Capture the cell that displays the provided text and extract its (x, y) central coordinate. 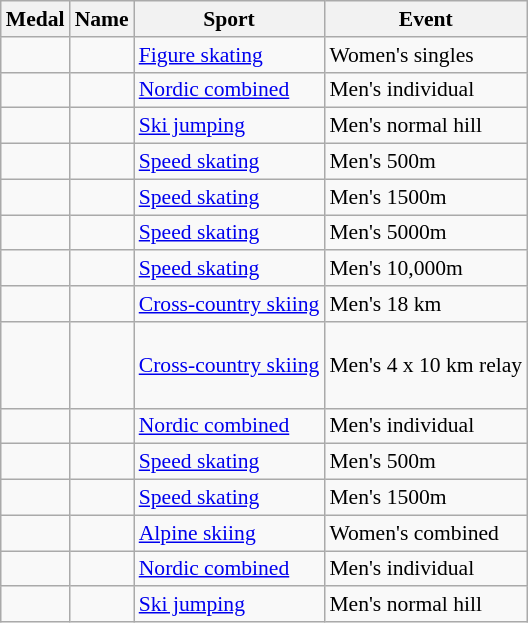
Sport (230, 19)
Figure skating (230, 55)
Men's 4 x 10 km relay (426, 366)
Women's singles (426, 55)
Medal (36, 19)
Men's 10,000m (426, 269)
Alpine skiing (230, 533)
Women's combined (426, 533)
Men's 5000m (426, 233)
Men's 18 km (426, 304)
Event (426, 19)
Name (102, 19)
